For the text-containing cell, return its midpoint in (X, Y) coordinate format. 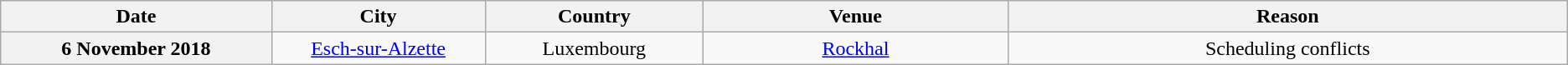
City (379, 17)
Venue (856, 17)
Country (595, 17)
Date (136, 17)
Luxembourg (595, 48)
Rockhal (856, 48)
Esch-sur-Alzette (379, 48)
Reason (1287, 17)
6 November 2018 (136, 48)
Scheduling conflicts (1287, 48)
